From the cell containing the given text, extract its center point as [X, Y] coordinate. 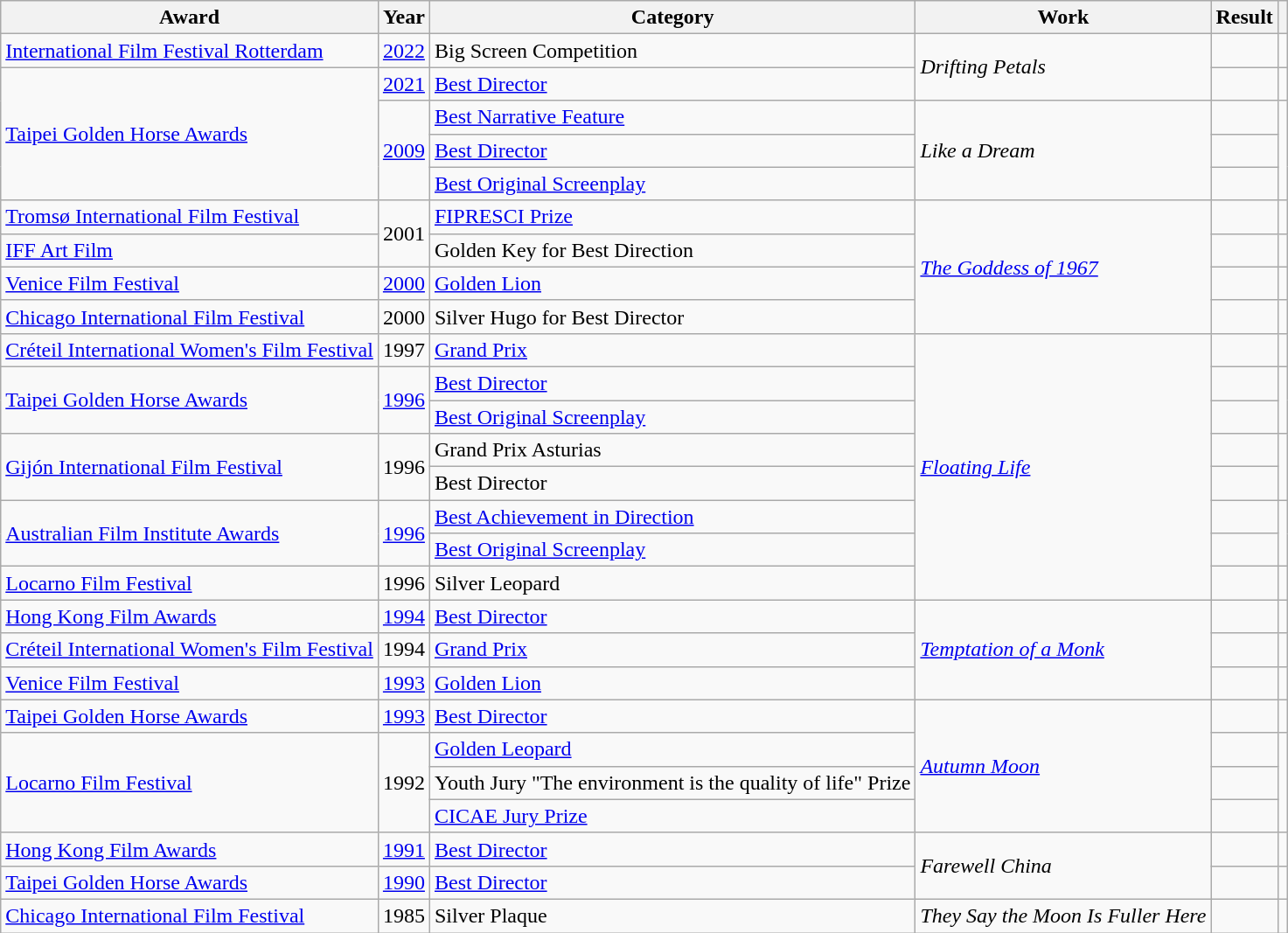
2021 [404, 84]
They Say the Moon Is Fuller Here [1063, 916]
Golden Key for Best Direction [672, 250]
Award [190, 17]
Gijón International Film Festival [190, 467]
1990 [404, 882]
Farewell China [1063, 866]
Silver Plaque [672, 916]
2001 [404, 233]
Like a Dream [1063, 150]
Result [1244, 17]
Drifting Petals [1063, 67]
Best Achievement in Direction [672, 517]
Big Screen Competition [672, 51]
1985 [404, 916]
Floating Life [1063, 466]
Temptation of a Monk [1063, 650]
1997 [404, 350]
2022 [404, 51]
Work [1063, 17]
FIPRESCI Prize [672, 217]
The Goddess of 1967 [1063, 267]
1992 [404, 783]
International Film Festival Rotterdam [190, 51]
CICAE Jury Prize [672, 816]
Tromsø International Film Festival [190, 217]
2009 [404, 150]
Silver Hugo for Best Director [672, 317]
Australian Film Institute Awards [190, 533]
Category [672, 17]
Silver Leopard [672, 583]
IFF Art Film [190, 250]
Best Narrative Feature [672, 117]
Golden Leopard [672, 749]
Grand Prix Asturias [672, 450]
Youth Jury "The environment is the quality of life" Prize [672, 783]
1991 [404, 849]
Autumn Moon [1063, 766]
Year [404, 17]
